Provide the (x, y) coordinate of the cell's center where the given text is located.  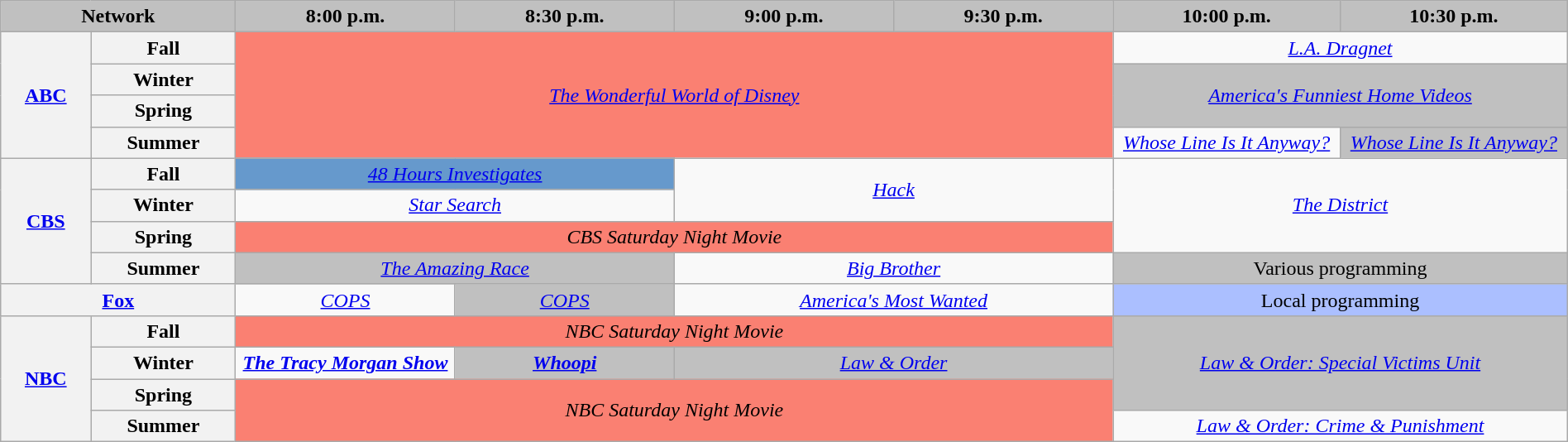
The Tracy Morgan Show (346, 363)
Network (118, 17)
The Wonderful World of Disney (675, 95)
Local programming (1340, 300)
Hack (893, 190)
48 Hours Investigates (455, 174)
L.A. Dragnet (1340, 48)
9:30 p.m. (1004, 17)
8:00 p.m. (346, 17)
America's Funniest Home Videos (1340, 95)
The Amazing Race (455, 268)
10:30 p.m. (1454, 17)
Various programming (1340, 268)
Law & Order: Special Victims Unit (1340, 363)
The District (1340, 205)
CBS (46, 221)
CBS Saturday Night Movie (675, 237)
ABC (46, 95)
10:00 p.m. (1227, 17)
Big Brother (893, 268)
Whoopi (564, 363)
Fox (118, 300)
Law & Order (893, 363)
NBC (46, 378)
9:00 p.m. (784, 17)
8:30 p.m. (564, 17)
America's Most Wanted (893, 300)
Law & Order: Crime & Punishment (1340, 426)
Star Search (455, 205)
